Return the (x, y) coordinate for the center point of the cell that contains the specified text.  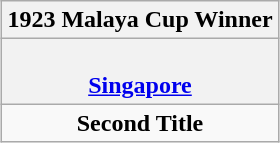
1923 Malaya Cup Winner (140, 20)
Second Title (140, 123)
Singapore (140, 72)
